From the cell containing the given text, extract its center point as [x, y] coordinate. 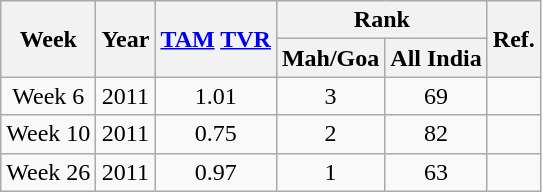
Mah/Goa [330, 58]
Rank [382, 20]
3 [330, 96]
Year [126, 39]
63 [436, 172]
0.97 [216, 172]
Week 26 [48, 172]
Week 10 [48, 134]
Ref. [514, 39]
1 [330, 172]
2 [330, 134]
Week 6 [48, 96]
1.01 [216, 96]
All India [436, 58]
69 [436, 96]
82 [436, 134]
Week [48, 39]
TAM TVR [216, 39]
0.75 [216, 134]
